Find where the given text appears and provide that cell's center as (X, Y) coordinate. 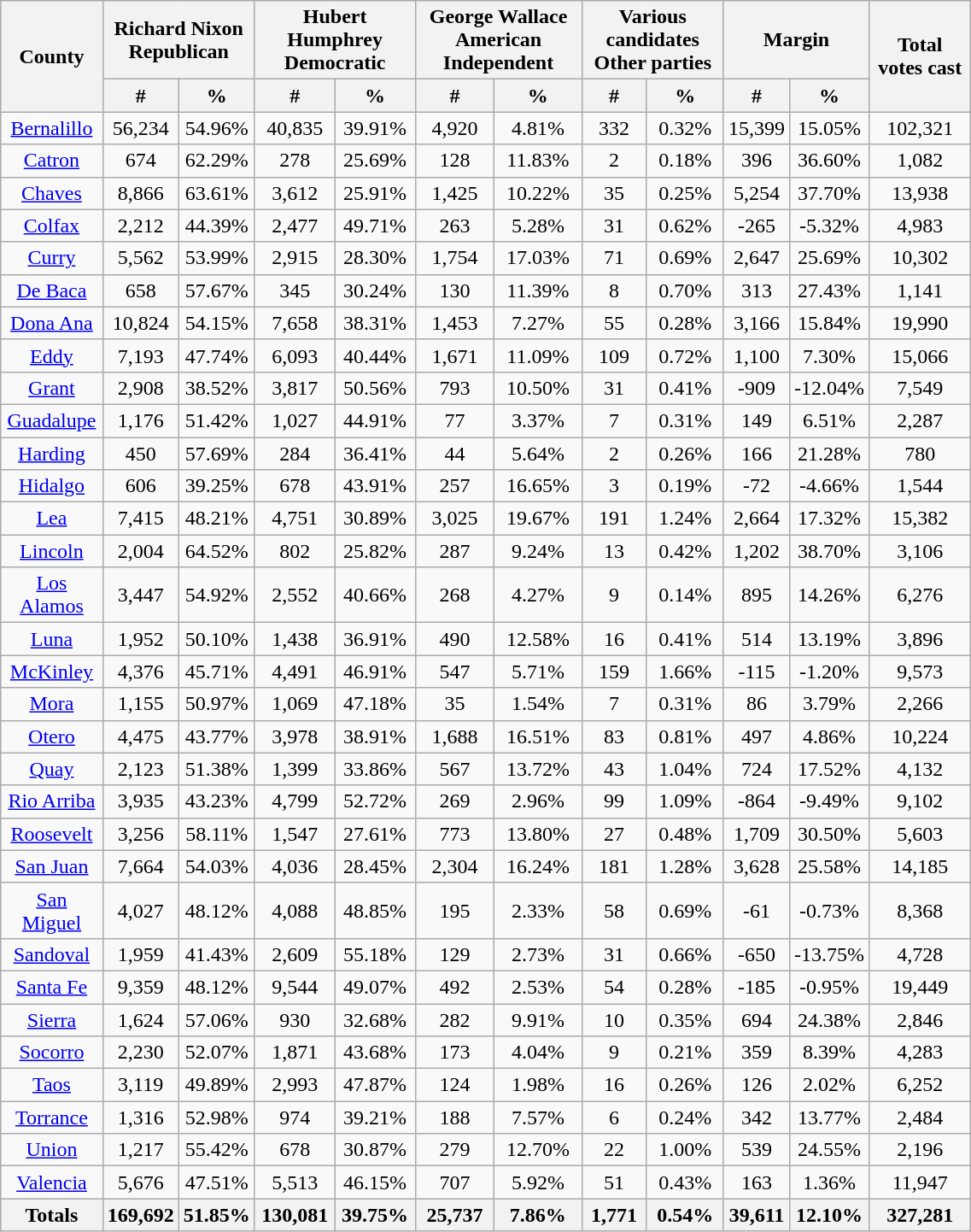
2,993 (295, 1085)
Luna (51, 639)
0.70% (685, 290)
17.32% (830, 519)
Various candidatesOther parties (652, 40)
1,544 (921, 486)
27 (614, 834)
490 (454, 639)
5.64% (538, 454)
Dona Ana (51, 323)
268 (454, 595)
16.24% (538, 866)
Total votes cast (921, 56)
1,155 (140, 704)
313 (757, 290)
1,316 (140, 1118)
54.96% (217, 128)
40.66% (375, 595)
Curry (51, 258)
24.38% (830, 1019)
4.86% (830, 736)
658 (140, 290)
George WallaceAmerican Independent (499, 40)
0.25% (685, 193)
497 (757, 736)
54.03% (217, 866)
2,647 (757, 258)
1,688 (454, 736)
1.66% (685, 672)
279 (454, 1150)
40.44% (375, 355)
539 (757, 1150)
5,676 (140, 1182)
Sandoval (51, 954)
1,141 (921, 290)
129 (454, 954)
Mora (51, 704)
13,938 (921, 193)
Taos (51, 1085)
8.39% (830, 1053)
-0.95% (830, 987)
3,978 (295, 736)
0.43% (685, 1182)
3,447 (140, 595)
287 (454, 551)
Quay (51, 769)
0.32% (685, 128)
19.67% (538, 519)
1,100 (757, 355)
7,549 (921, 388)
38.70% (830, 551)
263 (454, 226)
2.73% (538, 954)
49.07% (375, 987)
1,202 (757, 551)
52.98% (217, 1118)
802 (295, 551)
Los Alamos (51, 595)
1,453 (454, 323)
-1.20% (830, 672)
27.61% (375, 834)
Torrance (51, 1118)
3,628 (757, 866)
3,935 (140, 801)
39.21% (375, 1118)
3,025 (454, 519)
0.24% (685, 1118)
2,908 (140, 388)
25.58% (830, 866)
3.79% (830, 704)
9,544 (295, 987)
38.91% (375, 736)
57.06% (217, 1019)
4,728 (921, 954)
4,491 (295, 672)
780 (921, 454)
724 (757, 769)
Union (51, 1150)
4,376 (140, 672)
24.55% (830, 1150)
-265 (757, 226)
7,658 (295, 323)
109 (614, 355)
9,102 (921, 801)
1,027 (295, 420)
3,817 (295, 388)
7.30% (830, 355)
56,234 (140, 128)
6,276 (921, 595)
44 (454, 454)
2,484 (921, 1118)
1.09% (685, 801)
4.81% (538, 128)
166 (757, 454)
0.66% (685, 954)
2,846 (921, 1019)
De Baca (51, 290)
-5.32% (830, 226)
0.14% (685, 595)
2.02% (830, 1085)
188 (454, 1118)
71 (614, 258)
1,771 (614, 1215)
4.04% (538, 1053)
793 (454, 388)
11,947 (921, 1182)
14,185 (921, 866)
5,254 (757, 193)
54 (614, 987)
773 (454, 834)
1.00% (685, 1150)
195 (454, 911)
6,252 (921, 1085)
0.48% (685, 834)
8,866 (140, 193)
2,230 (140, 1053)
Hidalgo (51, 486)
Richard NixonRepublican (178, 40)
Guadalupe (51, 420)
44.91% (375, 420)
30.89% (375, 519)
7.86% (538, 1215)
Grant (51, 388)
1,952 (140, 639)
0.21% (685, 1053)
50.97% (217, 704)
2,915 (295, 258)
11.83% (538, 161)
282 (454, 1019)
57.67% (217, 290)
3.37% (538, 420)
County (51, 56)
6 (614, 1118)
674 (140, 161)
45.71% (217, 672)
17.52% (830, 769)
44.39% (217, 226)
1,754 (454, 258)
181 (614, 866)
4,751 (295, 519)
Harding (51, 454)
11.09% (538, 355)
41.43% (217, 954)
4,799 (295, 801)
7.27% (538, 323)
1.54% (538, 704)
257 (454, 486)
102,321 (921, 128)
3,896 (921, 639)
43 (614, 769)
1,671 (454, 355)
43.77% (217, 736)
54.92% (217, 595)
53.99% (217, 258)
57.69% (217, 454)
43.23% (217, 801)
55.18% (375, 954)
62.29% (217, 161)
130 (454, 290)
86 (757, 704)
327,281 (921, 1215)
Chaves (51, 193)
7,415 (140, 519)
1,709 (757, 834)
606 (140, 486)
19,990 (921, 323)
149 (757, 420)
0.72% (685, 355)
15.05% (830, 128)
2.53% (538, 987)
3,119 (140, 1085)
-864 (757, 801)
547 (454, 672)
33.86% (375, 769)
169,692 (140, 1215)
99 (614, 801)
12.70% (538, 1150)
5,513 (295, 1182)
2.33% (538, 911)
567 (454, 769)
48.21% (217, 519)
1,959 (140, 954)
3,166 (757, 323)
49.89% (217, 1085)
284 (295, 454)
13.19% (830, 639)
9.91% (538, 1019)
15,066 (921, 355)
2,609 (295, 954)
-909 (757, 388)
707 (454, 1182)
1,217 (140, 1150)
4,027 (140, 911)
16.51% (538, 736)
1,871 (295, 1053)
-61 (757, 911)
Otero (51, 736)
9,359 (140, 987)
124 (454, 1085)
10,302 (921, 258)
43.91% (375, 486)
278 (295, 161)
1,399 (295, 769)
10,224 (921, 736)
1,547 (295, 834)
36.60% (830, 161)
173 (454, 1053)
11.39% (538, 290)
Lincoln (51, 551)
15,399 (757, 128)
39.75% (375, 1215)
694 (757, 1019)
-13.75% (830, 954)
2,123 (140, 769)
49.71% (375, 226)
Roosevelt (51, 834)
55.42% (217, 1150)
0.19% (685, 486)
30.87% (375, 1150)
359 (757, 1053)
19,449 (921, 987)
3,256 (140, 834)
6,093 (295, 355)
48.85% (375, 911)
8 (614, 290)
-650 (757, 954)
6.51% (830, 420)
5,603 (921, 834)
10,824 (140, 323)
12.10% (830, 1215)
2,304 (454, 866)
1.04% (685, 769)
-0.73% (830, 911)
4,920 (454, 128)
2.96% (538, 801)
2,266 (921, 704)
7.57% (538, 1118)
1.36% (830, 1182)
51.85% (217, 1215)
0.35% (685, 1019)
38.52% (217, 388)
0.54% (685, 1215)
50.10% (217, 639)
28.30% (375, 258)
130,081 (295, 1215)
47.51% (217, 1182)
-4.66% (830, 486)
2,212 (140, 226)
1,425 (454, 193)
Colfax (51, 226)
10.50% (538, 388)
63.61% (217, 193)
2,004 (140, 551)
1,069 (295, 704)
25.82% (375, 551)
13.77% (830, 1118)
5.28% (538, 226)
163 (757, 1182)
-12.04% (830, 388)
Rio Arriba (51, 801)
7,664 (140, 866)
13 (614, 551)
10 (614, 1019)
40,835 (295, 128)
32.68% (375, 1019)
39.91% (375, 128)
15.84% (830, 323)
1.98% (538, 1085)
83 (614, 736)
Catron (51, 161)
17.03% (538, 258)
36.41% (375, 454)
159 (614, 672)
345 (295, 290)
5.92% (538, 1182)
2,196 (921, 1150)
895 (757, 595)
930 (295, 1019)
51.42% (217, 420)
21.28% (830, 454)
San Juan (51, 866)
2,287 (921, 420)
38.31% (375, 323)
55 (614, 323)
-9.49% (830, 801)
-185 (757, 987)
Socorro (51, 1053)
3,106 (921, 551)
0.42% (685, 551)
52.72% (375, 801)
5,562 (140, 258)
128 (454, 161)
77 (454, 420)
492 (454, 987)
1,176 (140, 420)
10.22% (538, 193)
1,438 (295, 639)
2,552 (295, 595)
McKinley (51, 672)
50.56% (375, 388)
2,477 (295, 226)
46.15% (375, 1182)
3,612 (295, 193)
1,624 (140, 1019)
54.15% (217, 323)
58 (614, 911)
52.07% (217, 1053)
-72 (757, 486)
25.91% (375, 193)
36.91% (375, 639)
47.18% (375, 704)
Sierra (51, 1019)
Margin (796, 40)
39.25% (217, 486)
4,283 (921, 1053)
47.74% (217, 355)
1,082 (921, 161)
Valencia (51, 1182)
4,475 (140, 736)
64.52% (217, 551)
San Miguel (51, 911)
22 (614, 1150)
4,132 (921, 769)
Santa Fe (51, 987)
342 (757, 1118)
51.38% (217, 769)
4.27% (538, 595)
13.80% (538, 834)
30.50% (830, 834)
4,983 (921, 226)
4,088 (295, 911)
Eddy (51, 355)
7,193 (140, 355)
396 (757, 161)
269 (454, 801)
16.65% (538, 486)
4,036 (295, 866)
0.18% (685, 161)
14.26% (830, 595)
1.28% (685, 866)
0.81% (685, 736)
191 (614, 519)
974 (295, 1118)
27.43% (830, 290)
51 (614, 1182)
15,382 (921, 519)
126 (757, 1085)
46.91% (375, 672)
Hubert HumphreyDemocratic (335, 40)
47.87% (375, 1085)
37.70% (830, 193)
Totals (51, 1215)
450 (140, 454)
-115 (757, 672)
332 (614, 128)
3 (614, 486)
1.24% (685, 519)
514 (757, 639)
5.71% (538, 672)
39,611 (757, 1215)
Bernalillo (51, 128)
8,368 (921, 911)
43.68% (375, 1053)
12.58% (538, 639)
0.62% (685, 226)
25,737 (454, 1215)
30.24% (375, 290)
Lea (51, 519)
9.24% (538, 551)
9,573 (921, 672)
2,664 (757, 519)
58.11% (217, 834)
13.72% (538, 769)
28.45% (375, 866)
